From the cell containing the given text, extract its center point as [X, Y] coordinate. 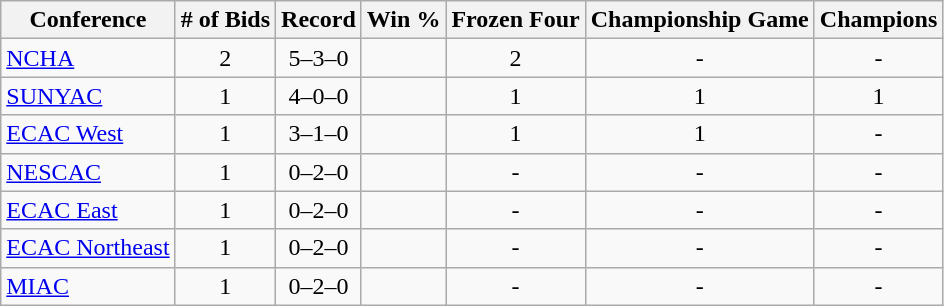
NESCAC [88, 172]
# of Bids [225, 20]
SUNYAC [88, 96]
ECAC East [88, 210]
NCHA [88, 58]
5–3–0 [319, 58]
Record [319, 20]
MIAC [88, 286]
4–0–0 [319, 96]
Champions [878, 20]
Frozen Four [516, 20]
Conference [88, 20]
Championship Game [700, 20]
Win % [404, 20]
ECAC Northeast [88, 248]
ECAC West [88, 134]
3–1–0 [319, 134]
